Find where the given text appears and provide that cell's center as [X, Y] coordinate. 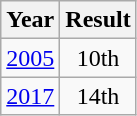
Year [30, 20]
10th [98, 58]
Result [98, 20]
2017 [30, 96]
2005 [30, 58]
14th [98, 96]
